Output the [x, y] coordinate of the center of the cell containing the given text.  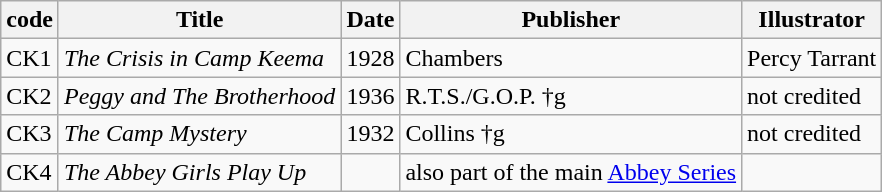
CK4 [30, 172]
1932 [370, 134]
The Camp Mystery [199, 134]
Publisher [571, 20]
R.T.S./G.O.P. †g [571, 96]
Illustrator [812, 20]
CK3 [30, 134]
CK2 [30, 96]
code [30, 20]
Peggy and The Brotherhood [199, 96]
1936 [370, 96]
Collins †g [571, 134]
1928 [370, 58]
The Crisis in Camp Keema [199, 58]
Percy Tarrant [812, 58]
CK1 [30, 58]
also part of the main Abbey Series [571, 172]
Date [370, 20]
The Abbey Girls Play Up [199, 172]
Title [199, 20]
Chambers [571, 58]
